Detect which cell encompasses the target text, then output its (X, Y) center coordinate. 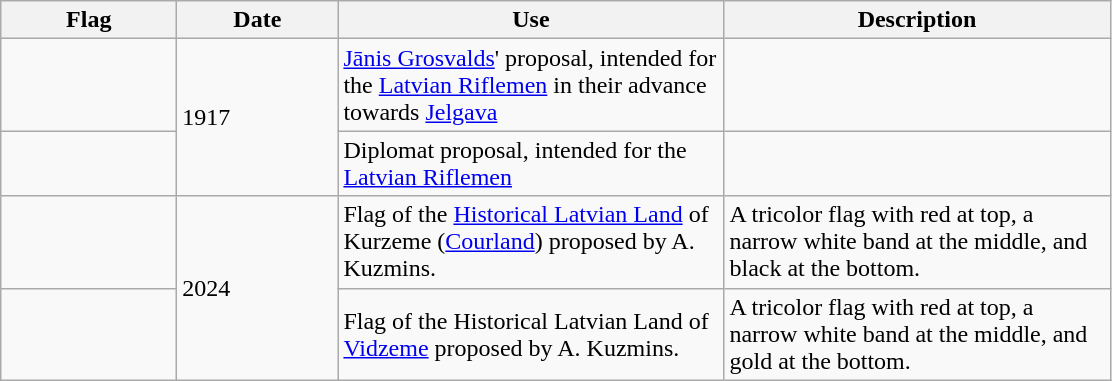
Date (258, 20)
2024 (258, 288)
Flag of the Historical Latvian Land of Vidzeme proposed by A. Kuzmins. (531, 334)
Jānis Grosvalds' proposal, intended for the Latvian Riflemen in their advance towards Jelgava (531, 85)
Use (531, 20)
Flag of the Historical Latvian Land of Kurzeme (Courland) proposed by A. Kuzmins. (531, 242)
A tricolor flag with red at top, a narrow white band at the middle, and black at the bottom. (917, 242)
Flag (89, 20)
Description (917, 20)
A tricolor flag with red at top, a narrow white band at the middle, and gold at the bottom. (917, 334)
Diplomat proposal, intended for the Latvian Riflemen (531, 164)
1917 (258, 118)
